Find where the given text appears and provide that cell's center as [x, y] coordinate. 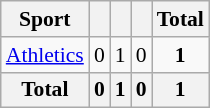
Sport [45, 19]
Athletics [45, 55]
